Scan for the cell matching the given text and deliver its (X, Y) coordinate at center. 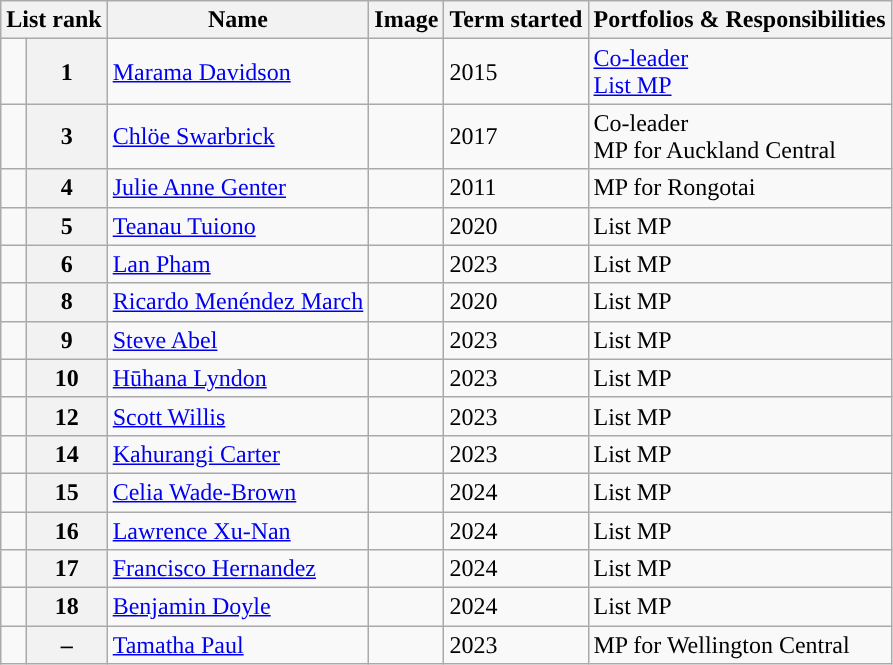
Hūhana Lyndon (238, 378)
Steve Abel (238, 340)
Portfolios & Responsibilities (740, 20)
6 (66, 264)
3 (66, 136)
14 (66, 454)
Lan Pham (238, 264)
Lawrence Xu-Nan (238, 531)
Celia Wade-Brown (238, 492)
Kahurangi Carter (238, 454)
10 (66, 378)
2017 (516, 136)
1 (66, 72)
16 (66, 531)
Tamatha Paul (238, 645)
– (66, 645)
17 (66, 569)
Term started (516, 20)
Image (406, 20)
Co-leaderMP for Auckland Central (740, 136)
18 (66, 607)
Ricardo Menéndez March (238, 302)
Teanau Tuiono (238, 226)
12 (66, 416)
2011 (516, 188)
MP for Wellington Central (740, 645)
Co-leaderList MP (740, 72)
8 (66, 302)
Benjamin Doyle (238, 607)
List rank (54, 20)
Name (238, 20)
Francisco Hernandez (238, 569)
Julie Anne Genter (238, 188)
5 (66, 226)
4 (66, 188)
2015 (516, 72)
Chlöe Swarbrick (238, 136)
MP for Rongotai (740, 188)
Scott Willis (238, 416)
Marama Davidson (238, 72)
15 (66, 492)
9 (66, 340)
